From the cell containing the given text, extract its center point as [x, y] coordinate. 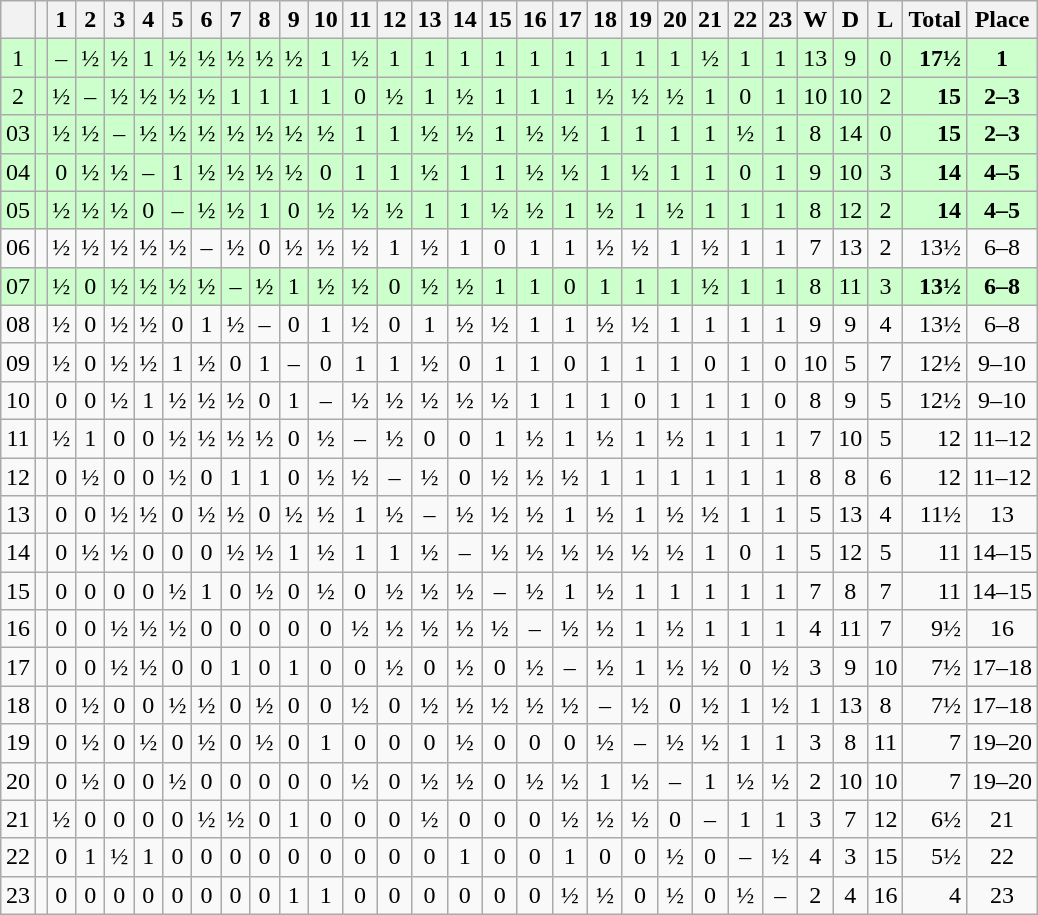
07 [18, 286]
03 [18, 134]
W [816, 20]
L [886, 20]
D [850, 20]
5½ [935, 857]
Place [1002, 20]
6½ [935, 819]
06 [18, 248]
09 [18, 362]
04 [18, 172]
11½ [935, 515]
9½ [935, 629]
08 [18, 324]
05 [18, 210]
17½ [935, 58]
Total [935, 20]
